Detect which cell encompasses the target text, then output its [x, y] center coordinate. 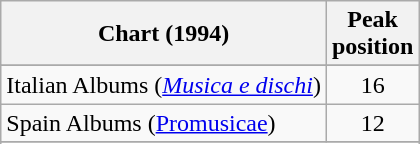
Italian Albums (Musica e dischi) [164, 85]
Spain Albums (Promusicae) [164, 123]
12 [372, 123]
Peakposition [372, 34]
16 [372, 85]
Chart (1994) [164, 34]
